Identify which cell holds the provided text, then report its (x, y) central coordinate. 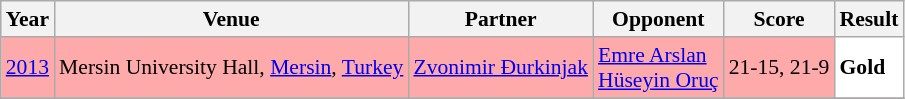
Partner (500, 19)
Score (780, 19)
Zvonimir Đurkinjak (500, 68)
21-15, 21-9 (780, 68)
Result (868, 19)
Mersin University Hall, Mersin, Turkey (231, 68)
Year (28, 19)
Venue (231, 19)
Emre Arslan Hüseyin Oruç (658, 68)
Opponent (658, 19)
2013 (28, 68)
Gold (868, 68)
